Extract the (x, y) coordinate from the center of the cell holding the provided text.  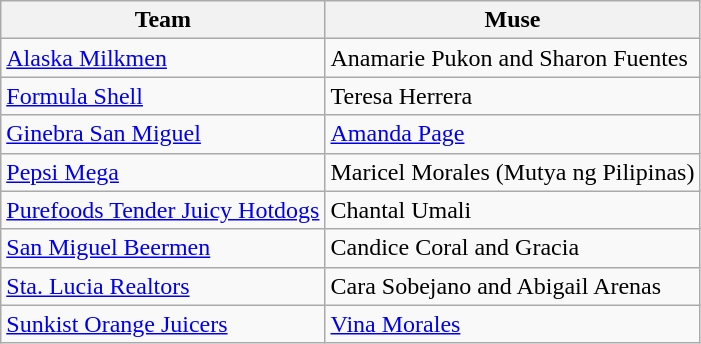
Team (163, 20)
Pepsi Mega (163, 172)
Cara Sobejano and Abigail Arenas (512, 286)
Sunkist Orange Juicers (163, 324)
Muse (512, 20)
Vina Morales (512, 324)
Teresa Herrera (512, 96)
Sta. Lucia Realtors (163, 286)
Chantal Umali (512, 210)
Amanda Page (512, 134)
Anamarie Pukon and Sharon Fuentes (512, 58)
Maricel Morales (Mutya ng Pilipinas) (512, 172)
Purefoods Tender Juicy Hotdogs (163, 210)
Alaska Milkmen (163, 58)
Ginebra San Miguel (163, 134)
San Miguel Beermen (163, 248)
Candice Coral and Gracia (512, 248)
Formula Shell (163, 96)
